Output the (x, y) coordinate of the center of the cell containing the given text.  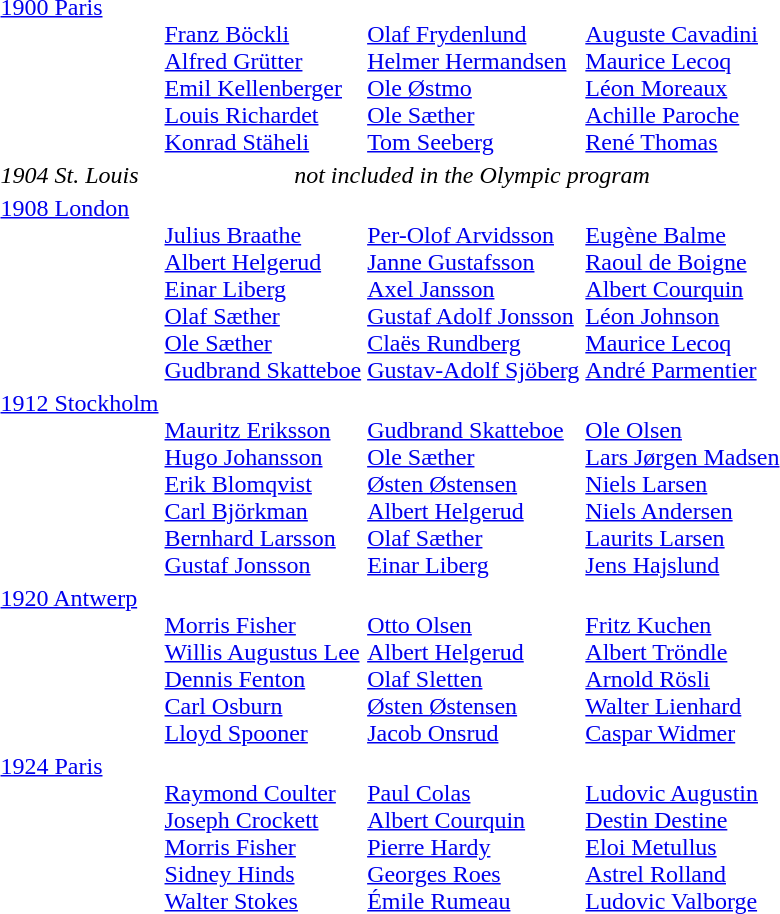
Mauritz ErikssonHugo JohanssonErik BlomqvistCarl BjörkmanBernhard LarssonGustaf Jonsson (263, 484)
Per-Olof ArvidssonJanne GustafssonAxel JanssonGustaf Adolf JonssonClaës RundbergGustav-Adolf Sjöberg (474, 289)
Morris FisherWillis Augustus LeeDennis FentonCarl OsburnLloyd Spooner (263, 666)
Gudbrand SkatteboeOle SætherØsten ØstensenAlbert HelgerudOlaf SætherEinar Liberg (474, 484)
Otto OlsenAlbert HelgerudOlaf SlettenØsten ØstensenJacob Onsrud (474, 666)
Julius BraatheAlbert HelgerudEinar LibergOlaf SætherOle SætherGudbrand Skatteboe (263, 289)
